Return the [X, Y] coordinate for the center point of the cell that contains the specified text.  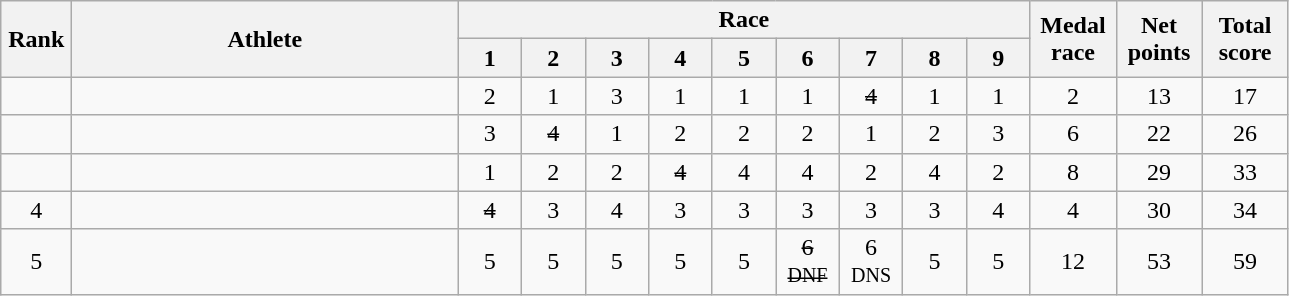
Total score [1245, 39]
6DNS [871, 262]
59 [1245, 262]
12 [1073, 262]
Medal race [1073, 39]
6DNF [808, 262]
26 [1245, 134]
34 [1245, 210]
Athlete [265, 39]
29 [1159, 172]
30 [1159, 210]
17 [1245, 96]
7 [871, 58]
53 [1159, 262]
Race [744, 20]
Rank [36, 39]
22 [1159, 134]
13 [1159, 96]
9 [998, 58]
33 [1245, 172]
Net points [1159, 39]
